Return the (x, y) coordinate for the center point of the cell that contains the specified text.  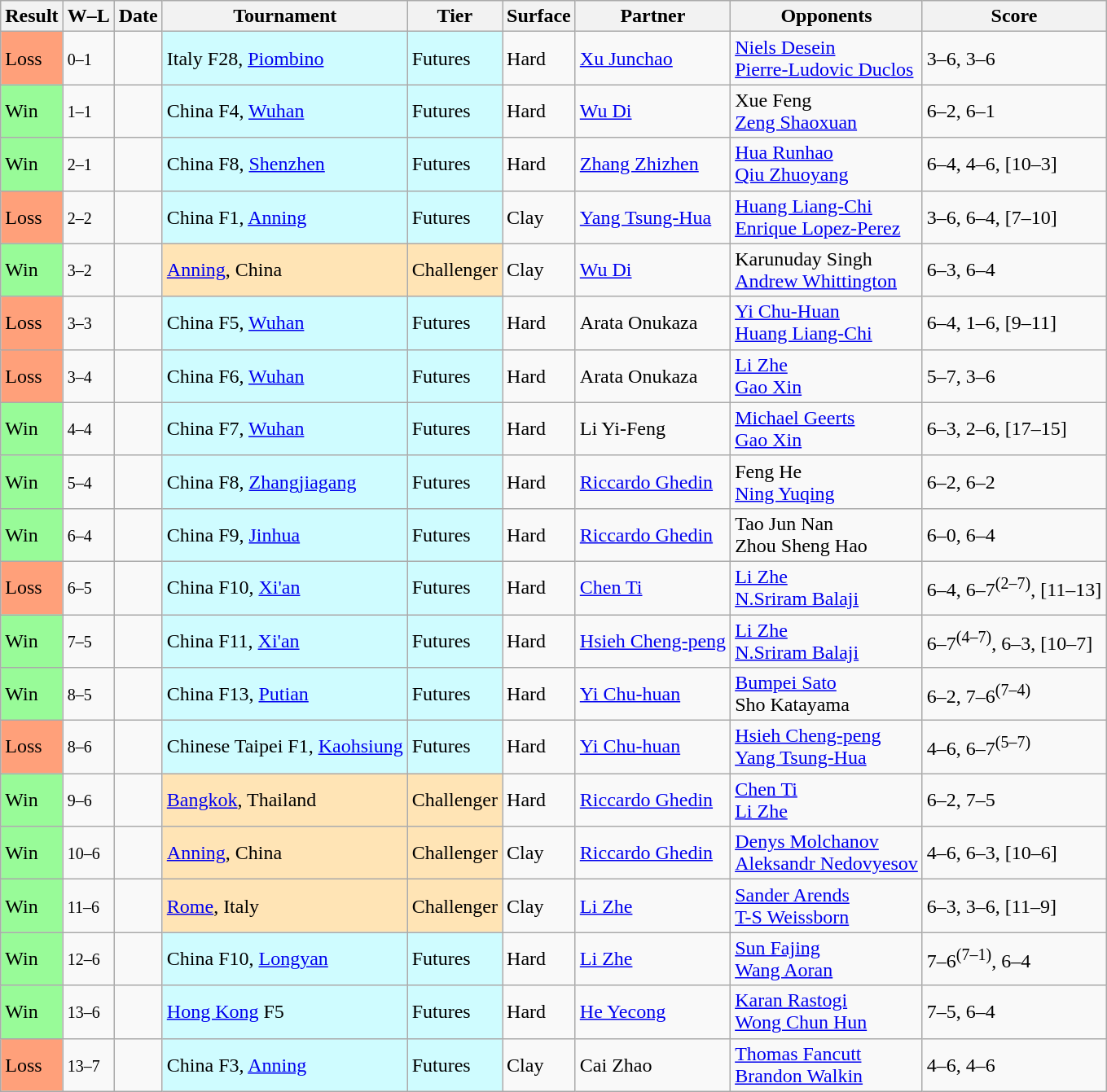
10–6 (88, 853)
13–6 (88, 1011)
2–2 (88, 217)
Tao Jun Nan Zhou Sheng Hao (827, 534)
Result (32, 16)
11–6 (88, 906)
Li Zhe Gao Xin (827, 376)
4–4 (88, 428)
China F4, Wuhan (285, 111)
6–2, 6–1 (1013, 111)
Bangkok, Thailand (285, 800)
4–6, 6–3, [10–6] (1013, 853)
China F9, Jinhua (285, 534)
Yi Chu-Huan Huang Liang-Chi (827, 322)
4–6, 6–7(5–7) (1013, 748)
6–3, 3–6, [11–9] (1013, 906)
Partner (652, 16)
3–3 (88, 322)
6–4, 1–6, [9–11] (1013, 322)
China F10, Longyan (285, 959)
Karunuday Singh Andrew Whittington (827, 270)
Surface (539, 16)
China F10, Xi'an (285, 588)
Yang Tsung-Hua (652, 217)
7–5, 6–4 (1013, 1011)
China F11, Xi'an (285, 640)
China F3, Anning (285, 1065)
6–3, 2–6, [17–15] (1013, 428)
Michael Geerts Gao Xin (827, 428)
Chinese Taipei F1, Kaohsiung (285, 748)
6–2, 7–6(7–4) (1013, 694)
3–2 (88, 270)
Bumpei Sato Sho Katayama (827, 694)
Score (1013, 16)
12–6 (88, 959)
6–4, 6–7(2–7), [11–13] (1013, 588)
Xu Junchao (652, 59)
W–L (88, 16)
China F1, Anning (285, 217)
Sun Fajing Wang Aoran (827, 959)
Rome, Italy (285, 906)
Tier (455, 16)
6–2, 6–2 (1013, 482)
Niels Desein Pierre-Ludovic Duclos (827, 59)
6–4, 4–6, [10–3] (1013, 164)
6–3, 6–4 (1013, 270)
Hong Kong F5 (285, 1011)
Date (138, 16)
Opponents (827, 16)
Hsieh Cheng-peng Yang Tsung-Hua (827, 748)
China F8, Zhangjiagang (285, 482)
8–6 (88, 748)
China F6, Wuhan (285, 376)
0–1 (88, 59)
Tournament (285, 16)
6–2, 7–5 (1013, 800)
8–5 (88, 694)
3–6, 3–6 (1013, 59)
Li Yi-Feng (652, 428)
3–6, 6–4, [7–10] (1013, 217)
5–4 (88, 482)
Denys Molchanov Aleksandr Nedovyesov (827, 853)
6–0, 6–4 (1013, 534)
China F8, Shenzhen (285, 164)
China F5, Wuhan (285, 322)
6–4 (88, 534)
Xue Feng Zeng Shaoxuan (827, 111)
He Yecong (652, 1011)
Huang Liang-Chi Enrique Lopez-Perez (827, 217)
Thomas Fancutt Brandon Walkin (827, 1065)
4–6, 4–6 (1013, 1065)
Karan Rastogi Wong Chun Hun (827, 1011)
2–1 (88, 164)
Italy F28, Piombino (285, 59)
6–5 (88, 588)
Hsieh Cheng-peng (652, 640)
5–7, 3–6 (1013, 376)
China F13, Putian (285, 694)
6–7(4–7), 6–3, [10–7] (1013, 640)
Chen Ti Li Zhe (827, 800)
13–7 (88, 1065)
Sander Arends T-S Weissborn (827, 906)
9–6 (88, 800)
1–1 (88, 111)
Chen Ti (652, 588)
Cai Zhao (652, 1065)
Feng He Ning Yuqing (827, 482)
Hua Runhao Qiu Zhuoyang (827, 164)
7–6(7–1), 6–4 (1013, 959)
China F7, Wuhan (285, 428)
Zhang Zhizhen (652, 164)
7–5 (88, 640)
3–4 (88, 376)
